Extract the [x, y] coordinate from the center of the cell holding the provided text.  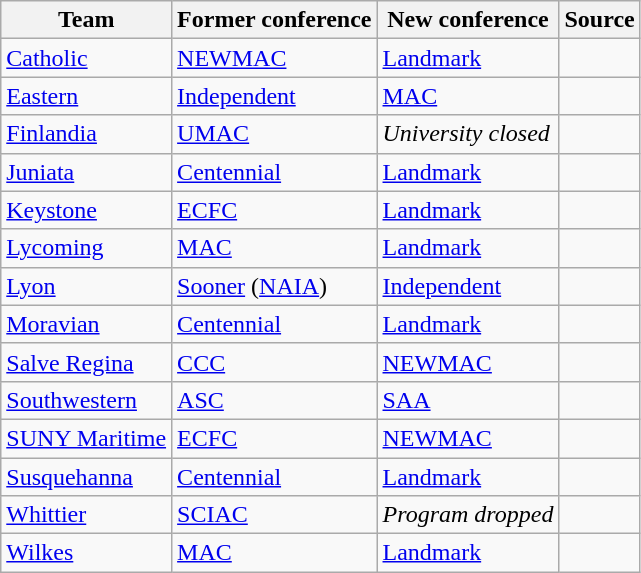
New conference [468, 20]
Catholic [86, 58]
Keystone [86, 210]
Whittier [86, 515]
Eastern [86, 96]
Lyon [86, 286]
Southwestern [86, 400]
Former conference [274, 20]
Sooner (NAIA) [274, 286]
Finlandia [86, 134]
Moravian [86, 324]
UMAC [274, 134]
Salve Regina [86, 362]
Source [600, 20]
Program dropped [468, 515]
Juniata [86, 172]
SCIAC [274, 515]
Susquehanna [86, 477]
SUNY Maritime [86, 438]
SAA [468, 400]
University closed [468, 134]
CCC [274, 362]
Team [86, 20]
Lycoming [86, 248]
Wilkes [86, 553]
ASC [274, 400]
